Extract the (x, y) coordinate from the center of the cell holding the provided text.  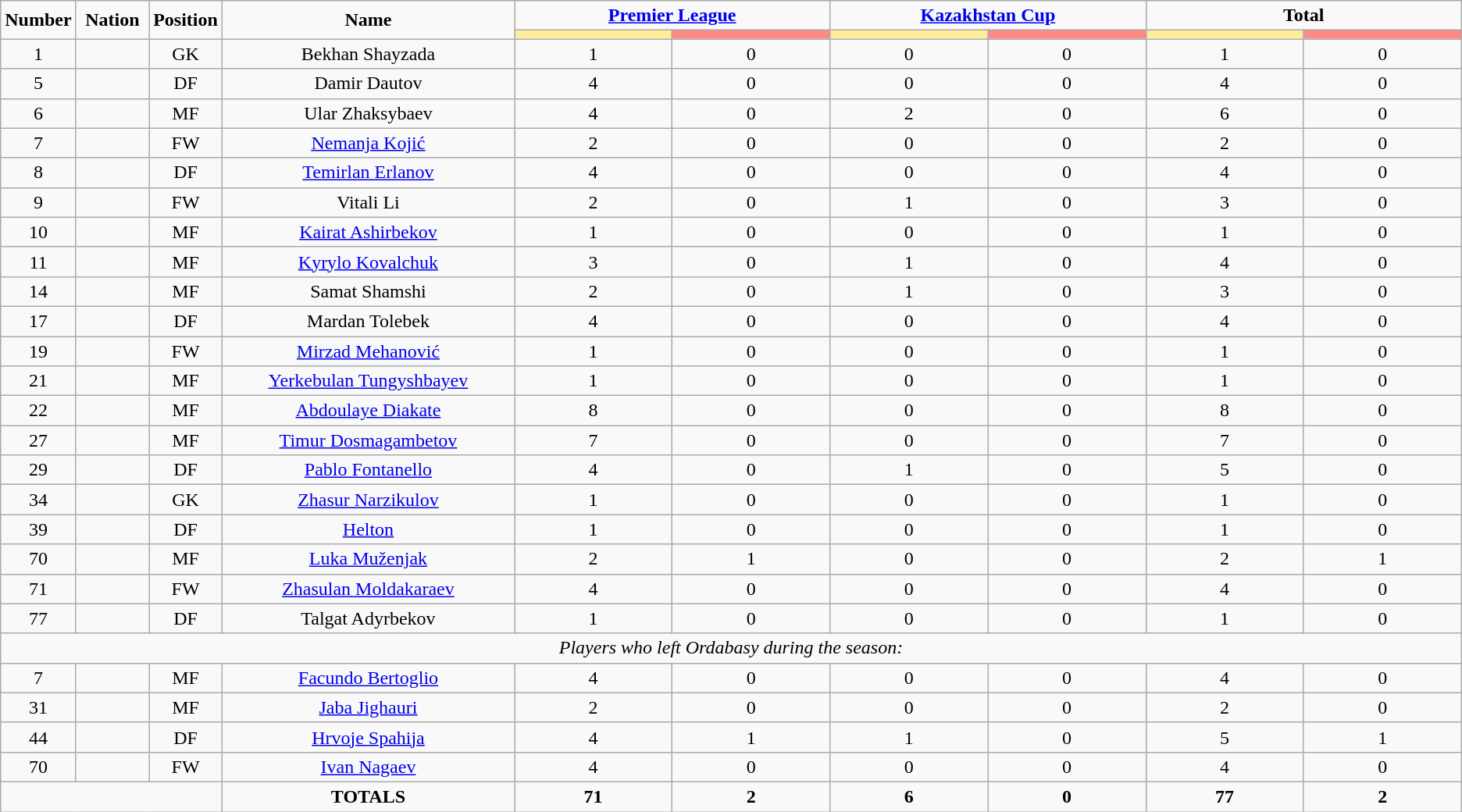
Ular Zhaksybaev (368, 113)
44 (38, 737)
Luka Muženjak (368, 559)
Nation (112, 20)
19 (38, 351)
Facundo Bertoglio (368, 678)
Damir Dautov (368, 84)
14 (38, 291)
Players who left Ordabasy during the season: (731, 648)
Abdoulaye Diakate (368, 411)
Position (186, 20)
Jaba Jighauri (368, 707)
34 (38, 500)
39 (38, 529)
Ivan Nagaev (368, 767)
17 (38, 321)
9 (38, 202)
Total (1303, 16)
Premier League (672, 16)
Temirlan Erlanov (368, 173)
Kazakhstan Cup (988, 16)
Mardan Tolebek (368, 321)
Talgat Adyrbekov (368, 618)
27 (38, 440)
Hrvoje Spahija (368, 737)
31 (38, 707)
22 (38, 411)
Name (368, 20)
Pablo Fontanello (368, 470)
Mirzad Mehanović (368, 351)
21 (38, 381)
Bekhan Shayzada (368, 54)
Nemanja Kojić (368, 143)
Number (38, 20)
29 (38, 470)
10 (38, 232)
Kairat Ashirbekov (368, 232)
Helton (368, 529)
Zhasulan Moldakaraev (368, 589)
Kyrylo Kovalchuk (368, 262)
Samat Shamshi (368, 291)
TOTALS (368, 796)
Zhasur Narzikulov (368, 500)
11 (38, 262)
Vitali Li (368, 202)
Yerkebulan Tungyshbayev (368, 381)
Timur Dosmagambetov (368, 440)
